Provide the (x, y) coordinate of the cell's center where the given text is located.  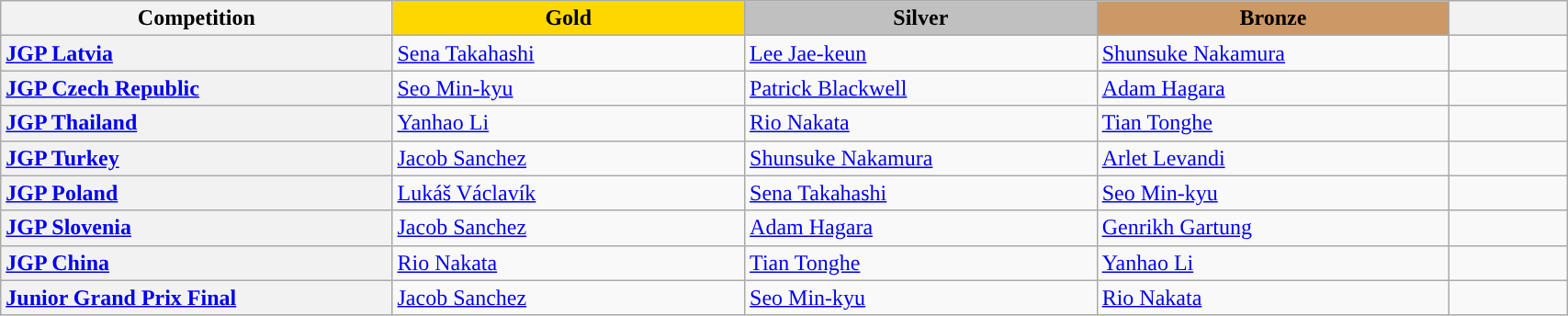
Junior Grand Prix Final (197, 298)
Patrick Blackwell (921, 88)
JGP Turkey (197, 158)
JGP Czech Republic (197, 88)
Gold (569, 18)
JGP Thailand (197, 123)
JGP Latvia (197, 53)
Lukáš Václavík (569, 193)
JGP Slovenia (197, 228)
Competition (197, 18)
Lee Jae-keun (921, 53)
Silver (921, 18)
Arlet Levandi (1273, 158)
Genrikh Gartung (1273, 228)
Bronze (1273, 18)
JGP Poland (197, 193)
JGP China (197, 263)
